Provide the [x, y] coordinate of the cell's center where the given text is located.  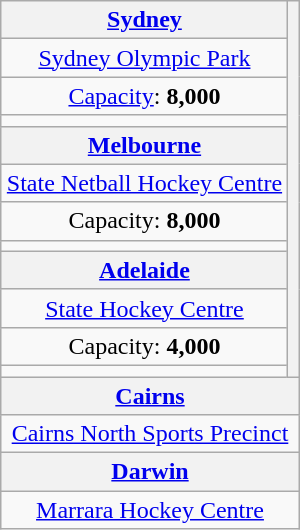
Capacity: 4,000 [144, 346]
Cairns [150, 395]
Sydney Olympic Park [144, 58]
Adelaide [144, 270]
Marrara Hockey Centre [150, 510]
State Hockey Centre [144, 308]
State Netball Hockey Centre [144, 183]
Darwin [150, 472]
Cairns North Sports Precinct [150, 434]
Melbourne [144, 145]
Sydney [144, 20]
